Identify which cell holds the provided text, then report its [X, Y] central coordinate. 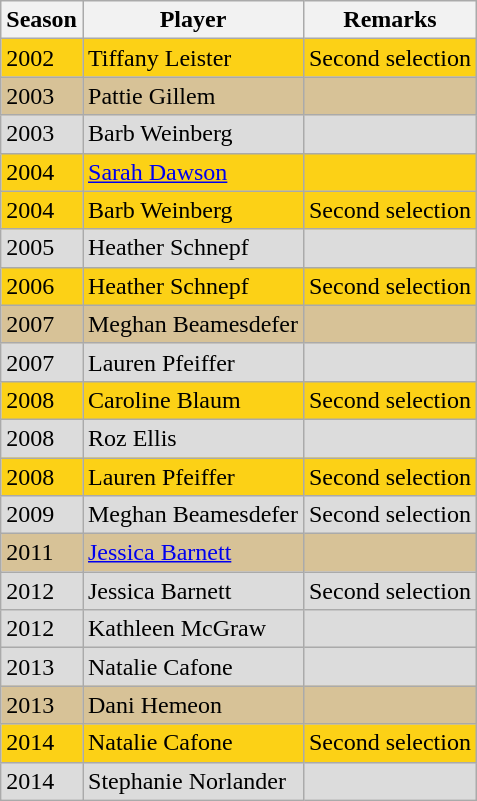
Roz Ellis [192, 438]
Pattie Gillem [192, 96]
2009 [42, 515]
2002 [42, 58]
Tiffany Leister [192, 58]
Sarah Dawson [192, 172]
Remarks [390, 20]
Kathleen McGraw [192, 629]
Season [42, 20]
Player [192, 20]
2005 [42, 248]
Dani Hemeon [192, 705]
2006 [42, 286]
2011 [42, 553]
Stephanie Norlander [192, 781]
Caroline Blaum [192, 400]
